Capture the cell that displays the provided text and extract its [X, Y] central coordinate. 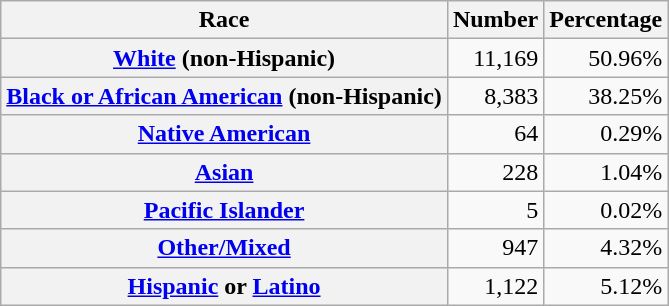
50.96% [606, 58]
38.25% [606, 96]
Native American [224, 134]
947 [495, 248]
11,169 [495, 58]
1,122 [495, 286]
Percentage [606, 20]
Black or African American (non-Hispanic) [224, 96]
0.29% [606, 134]
8,383 [495, 96]
White (non-Hispanic) [224, 58]
Pacific Islander [224, 210]
64 [495, 134]
0.02% [606, 210]
228 [495, 172]
5 [495, 210]
Asian [224, 172]
Race [224, 20]
Number [495, 20]
4.32% [606, 248]
Other/Mixed [224, 248]
Hispanic or Latino [224, 286]
1.04% [606, 172]
5.12% [606, 286]
